From the cell containing the given text, extract its center point as [X, Y] coordinate. 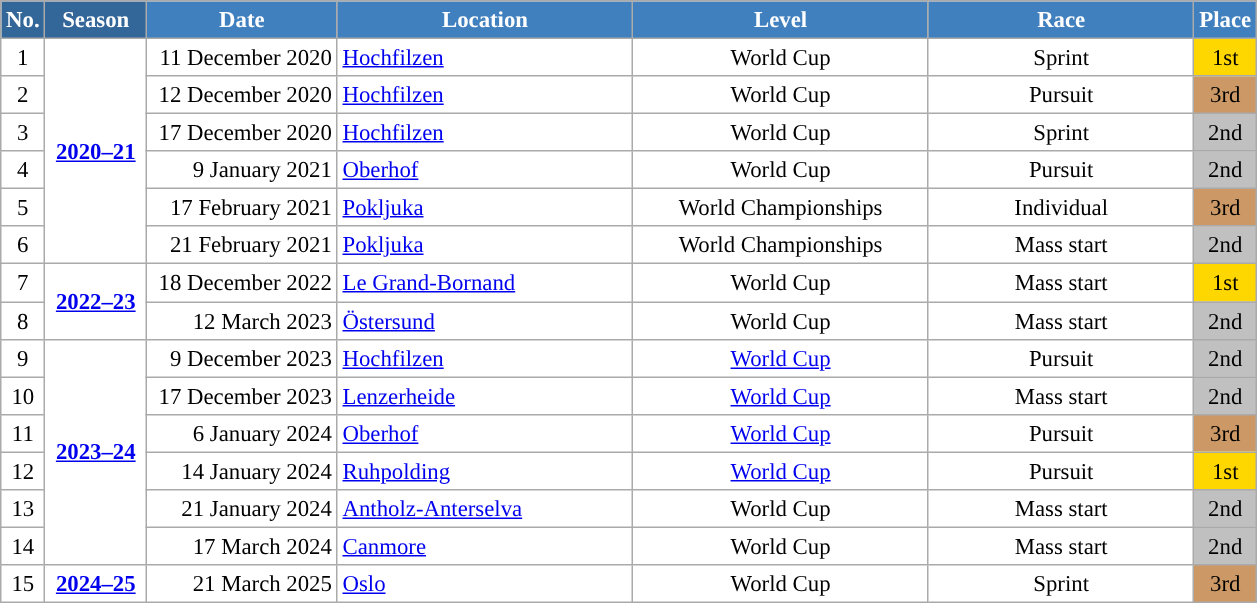
Season [96, 20]
Lenzerheide [485, 396]
3 [23, 133]
Race [1061, 20]
21 February 2021 [242, 245]
6 January 2024 [242, 433]
Canmore [485, 546]
Oslo [485, 584]
Level [781, 20]
18 December 2022 [242, 283]
12 March 2023 [242, 321]
5 [23, 208]
2020–21 [96, 152]
21 March 2025 [242, 584]
11 December 2020 [242, 58]
Ruhpolding [485, 471]
1 [23, 58]
6 [23, 245]
Östersund [485, 321]
2023–24 [96, 452]
No. [23, 20]
7 [23, 283]
Date [242, 20]
12 [23, 471]
Location [485, 20]
Le Grand-Bornand [485, 283]
2024–25 [96, 584]
Individual [1061, 208]
9 January 2021 [242, 170]
14 [23, 546]
21 January 2024 [242, 509]
10 [23, 396]
9 December 2023 [242, 358]
9 [23, 358]
4 [23, 170]
12 December 2020 [242, 95]
17 March 2024 [242, 546]
2 [23, 95]
13 [23, 509]
15 [23, 584]
8 [23, 321]
11 [23, 433]
2022–23 [96, 302]
17 December 2020 [242, 133]
Place [1225, 20]
17 December 2023 [242, 396]
14 January 2024 [242, 471]
Antholz-Anterselva [485, 509]
17 February 2021 [242, 208]
